Detect which cell encompasses the target text, then output its [X, Y] center coordinate. 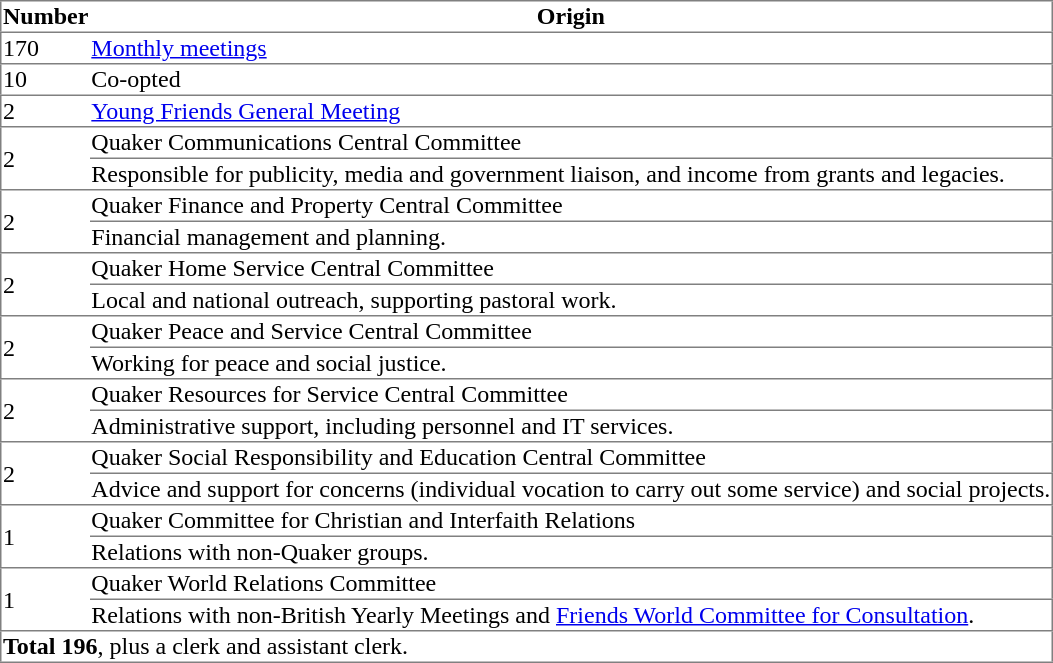
10 [46, 80]
Monthly meetings [572, 48]
Working for peace and social justice. [572, 363]
Quaker Peace and Service Central Committee [572, 332]
170 [46, 48]
Responsible for publicity, media and government liaison, and income from grants and legacies. [572, 174]
Quaker Communications Central Committee [572, 143]
Young Friends General Meeting [572, 111]
Quaker Social Responsibility and Education Central Committee [572, 458]
Co-opted [572, 80]
Quaker Home Service Central Committee [572, 269]
Financial management and planning. [572, 237]
Local and national outreach, supporting pastoral work. [572, 300]
Quaker Resources for Service Central Committee [572, 395]
Total 196, plus a clerk and assistant clerk. [527, 647]
Number [46, 17]
Quaker Committee for Christian and Interfaith Relations [572, 521]
Origin [572, 17]
Quaker Finance and Property Central Committee [572, 206]
Quaker World Relations Committee [572, 584]
Administrative support, including personnel and IT services. [572, 426]
Advice and support for concerns (individual vocation to carry out some service) and social projects. [572, 489]
Relations with non-British Yearly Meetings and Friends World Committee for Consultation. [572, 615]
Relations with non-Quaker groups. [572, 552]
